Pinpoint the cell where the given text exists, returning its (x, y) midpoint coordinate. 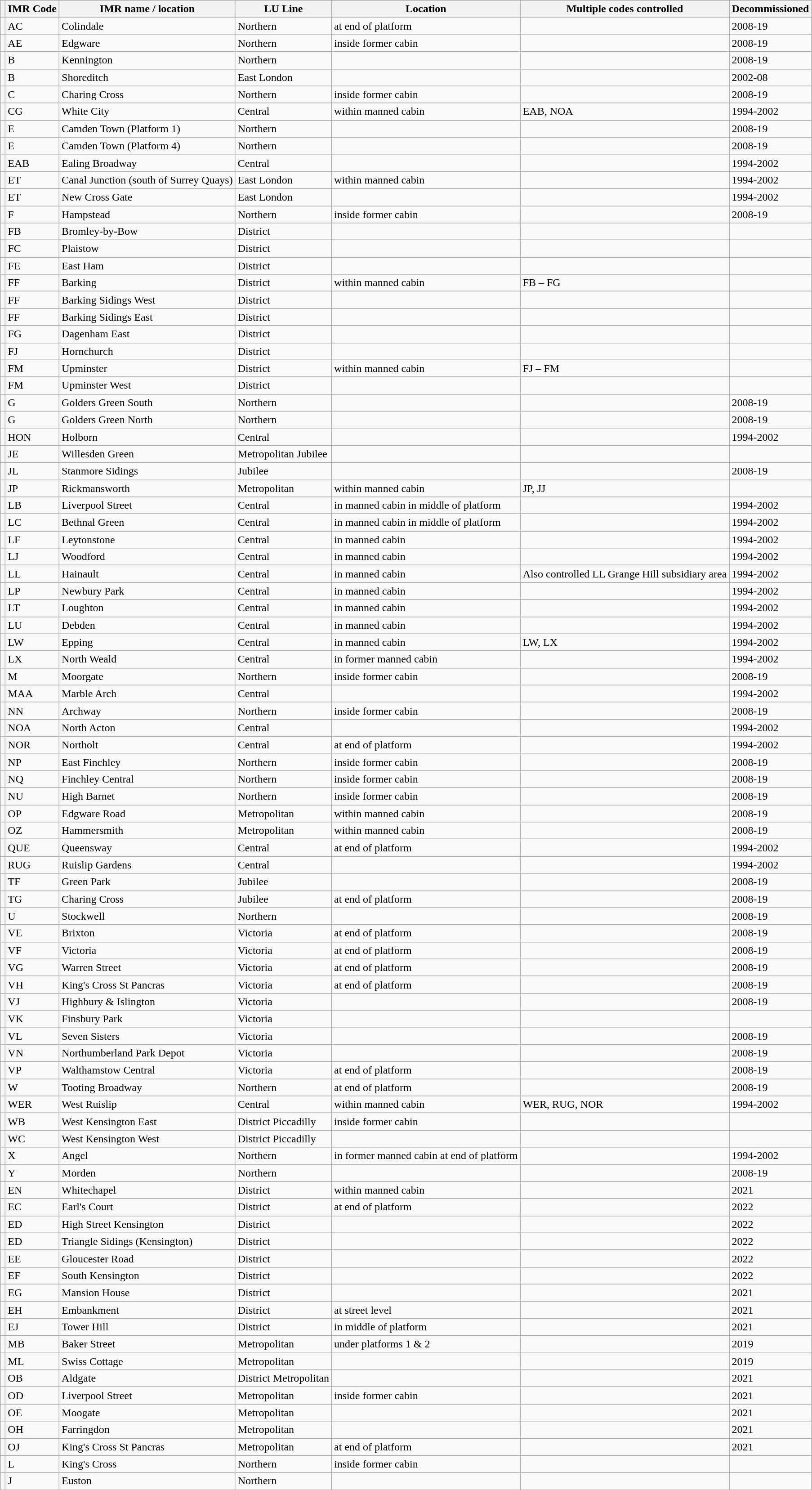
Shoreditch (147, 77)
FJ – FM (625, 368)
Warren Street (147, 967)
FG (32, 334)
Brixton (147, 933)
Camden Town (Platform 1) (147, 129)
L (32, 1464)
in former manned cabin at end of platform (426, 1156)
Location (426, 9)
EAB, NOA (625, 112)
TG (32, 899)
ML (32, 1361)
Aldgate (147, 1378)
HON (32, 437)
Barking Sidings West (147, 300)
Upminster (147, 368)
Baker Street (147, 1344)
FE (32, 266)
RUG (32, 865)
VP (32, 1070)
Hammersmith (147, 831)
EE (32, 1258)
Bethnal Green (147, 523)
Decommissioned (771, 9)
Willesden Green (147, 454)
WC (32, 1139)
NQ (32, 779)
JP, JJ (625, 488)
VH (32, 984)
EH (32, 1310)
in middle of platform (426, 1327)
Metropolitan Jubilee (283, 454)
NOA (32, 728)
Hampstead (147, 215)
VJ (32, 1002)
OP (32, 814)
New Cross Gate (147, 197)
EG (32, 1293)
Tooting Broadway (147, 1087)
NP (32, 762)
Ealing Broadway (147, 163)
TF (32, 882)
X (32, 1156)
Rickmansworth (147, 488)
Golders Green South (147, 403)
AC (32, 26)
Hornchurch (147, 351)
LU Line (283, 9)
Seven Sisters (147, 1036)
Northumberland Park Depot (147, 1053)
Epping (147, 642)
Debden (147, 625)
OH (32, 1430)
White City (147, 112)
West Ruislip (147, 1105)
Golders Green North (147, 420)
West Kensington East (147, 1122)
OJ (32, 1447)
Barking (147, 283)
North Weald (147, 659)
IMR Code (32, 9)
Walthamstow Central (147, 1070)
F (32, 215)
2002-08 (771, 77)
East Ham (147, 266)
Highbury & Islington (147, 1002)
WER, RUG, NOR (625, 1105)
VL (32, 1036)
Angel (147, 1156)
High Street Kensington (147, 1224)
U (32, 916)
VE (32, 933)
Triangle Sidings (Kensington) (147, 1241)
VF (32, 950)
EJ (32, 1327)
J (32, 1481)
LX (32, 659)
Moorgate (147, 676)
Mansion House (147, 1293)
Finsbury Park (147, 1019)
Farringdon (147, 1430)
Plaistow (147, 249)
Whitechapel (147, 1190)
JP (32, 488)
C (32, 94)
High Barnet (147, 796)
EAB (32, 163)
at street level (426, 1310)
King's Cross (147, 1464)
under platforms 1 & 2 (426, 1344)
Edgware Road (147, 814)
Barking Sidings East (147, 317)
Y (32, 1173)
Canal Junction (south of Surrey Quays) (147, 180)
VN (32, 1053)
NN (32, 711)
Tower Hill (147, 1327)
Dagenham East (147, 334)
MB (32, 1344)
NU (32, 796)
West Kensington West (147, 1139)
EF (32, 1275)
Woodford (147, 557)
Earl's Court (147, 1207)
Also controlled LL Grange Hill subsidiary area (625, 574)
LT (32, 608)
North Acton (147, 728)
CG (32, 112)
Finchley Central (147, 779)
JL (32, 471)
W (32, 1087)
Ruislip Gardens (147, 865)
VG (32, 967)
OE (32, 1413)
LB (32, 506)
LP (32, 591)
OB (32, 1378)
Gloucester Road (147, 1258)
M (32, 676)
Holborn (147, 437)
Hainault (147, 574)
LF (32, 540)
Stockwell (147, 916)
Bromley-by-Bow (147, 232)
FB (32, 232)
Northolt (147, 745)
LJ (32, 557)
Loughton (147, 608)
VK (32, 1019)
AE (32, 43)
Moogate (147, 1413)
LU (32, 625)
OD (32, 1396)
OZ (32, 831)
Euston (147, 1481)
Camden Town (Platform 4) (147, 146)
MAA (32, 694)
Newbury Park (147, 591)
FB – FG (625, 283)
Kennington (147, 60)
LW (32, 642)
LL (32, 574)
Multiple codes controlled (625, 9)
Marble Arch (147, 694)
Edgware (147, 43)
Stanmore Sidings (147, 471)
District Metropolitan (283, 1378)
FJ (32, 351)
WER (32, 1105)
Green Park (147, 882)
FC (32, 249)
in former manned cabin (426, 659)
NOR (32, 745)
Queensway (147, 848)
EN (32, 1190)
Morden (147, 1173)
Leytonstone (147, 540)
Embankment (147, 1310)
QUE (32, 848)
Swiss Cottage (147, 1361)
South Kensington (147, 1275)
LW, LX (625, 642)
East Finchley (147, 762)
Colindale (147, 26)
WB (32, 1122)
LC (32, 523)
Archway (147, 711)
EC (32, 1207)
IMR name / location (147, 9)
Upminster West (147, 385)
JE (32, 454)
